Return the [X, Y] coordinate for the center point of the cell that contains the specified text.  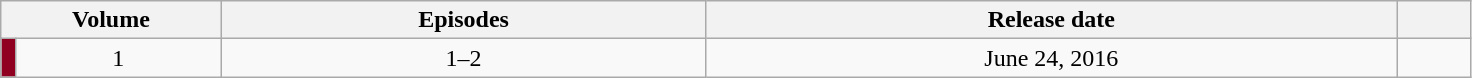
1–2 [464, 58]
Episodes [464, 20]
Release date [1052, 20]
Volume [111, 20]
June 24, 2016 [1052, 58]
1 [118, 58]
